Return the (X, Y) coordinate for the center point of the cell that contains the specified text.  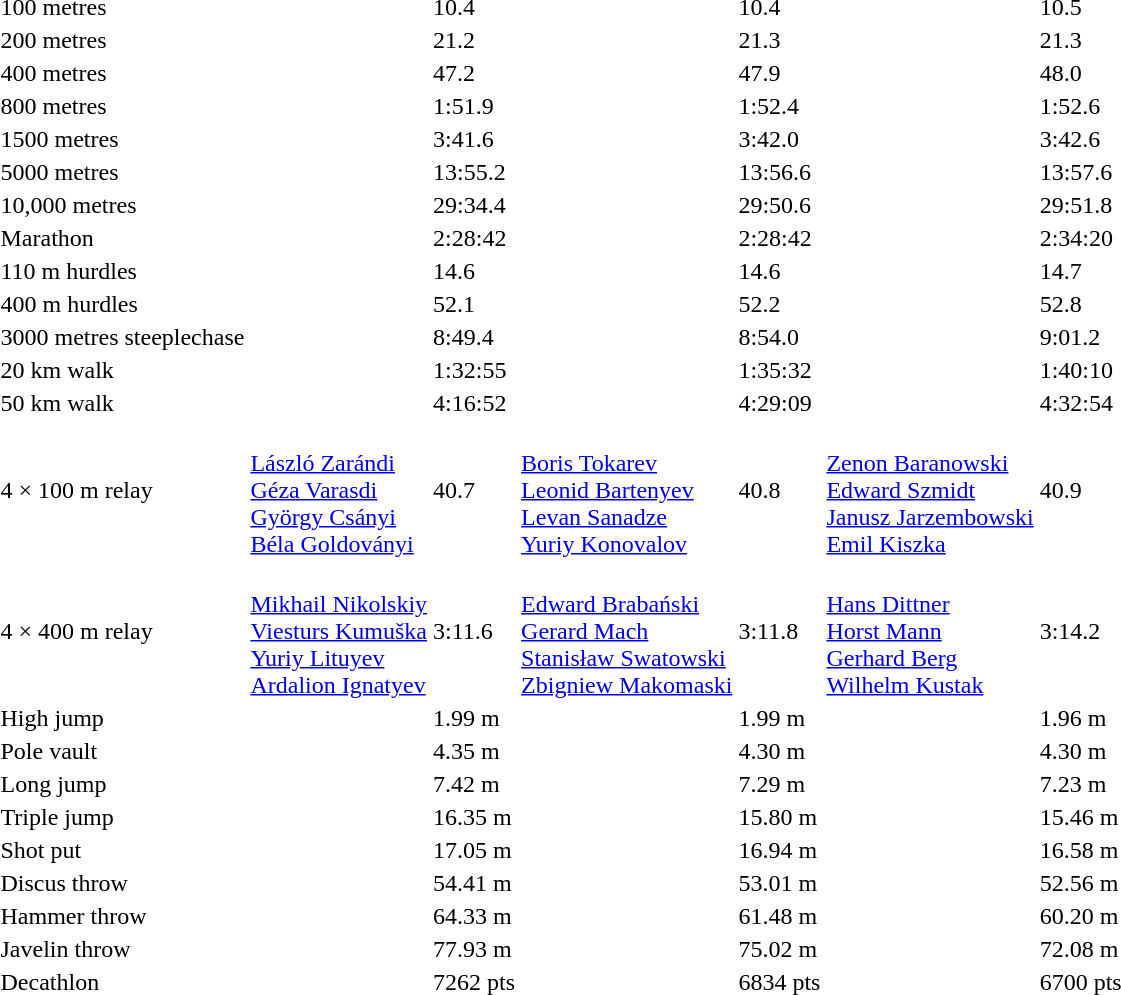
Edward BrabańskiGerard MachStanisław SwatowskiZbigniew Makomaski (627, 631)
7.42 m (474, 784)
64.33 m (474, 916)
40.8 (780, 490)
52.2 (780, 304)
Zenon BaranowskiEdward SzmidtJanusz JarzembowskiEmil Kiszka (930, 490)
75.02 m (780, 949)
1:32:55 (474, 370)
4.35 m (474, 751)
László ZarándiGéza VarasdiGyörgy CsányiBéla Goldoványi (339, 490)
4:29:09 (780, 403)
3:41.6 (474, 139)
29:50.6 (780, 205)
3:11.6 (474, 631)
61.48 m (780, 916)
15.80 m (780, 817)
Hans DittnerHorst MannGerhard BergWilhelm Kustak (930, 631)
52.1 (474, 304)
1:51.9 (474, 106)
13:55.2 (474, 172)
77.93 m (474, 949)
8:49.4 (474, 337)
21.2 (474, 40)
21.3 (780, 40)
54.41 m (474, 883)
47.2 (474, 73)
3:11.8 (780, 631)
13:56.6 (780, 172)
Boris TokarevLeonid BartenyevLevan SanadzeYuriy Konovalov (627, 490)
17.05 m (474, 850)
3:42.0 (780, 139)
1:35:32 (780, 370)
40.7 (474, 490)
16.94 m (780, 850)
7.29 m (780, 784)
47.9 (780, 73)
1:52.4 (780, 106)
29:34.4 (474, 205)
16.35 m (474, 817)
8:54.0 (780, 337)
53.01 m (780, 883)
4:16:52 (474, 403)
Mikhail NikolskiyViesturs KumuškaYuriy LituyevArdalion Ignatyev (339, 631)
4.30 m (780, 751)
